Capture the cell that displays the provided text and extract its (X, Y) central coordinate. 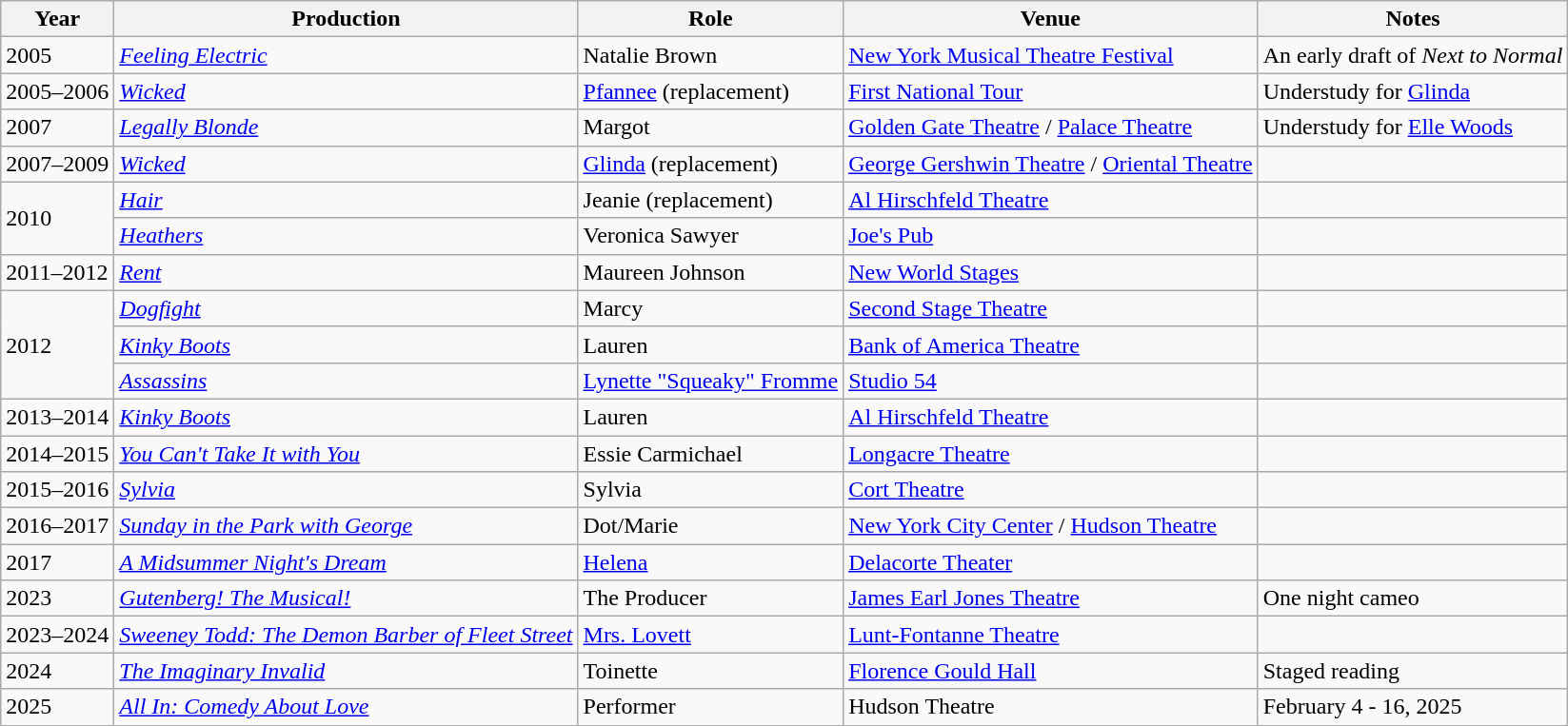
Second Stage Theatre (1051, 308)
Essie Carmichael (710, 454)
Notes (1413, 19)
2010 (57, 218)
2024 (57, 671)
New York Musical Theatre Festival (1051, 55)
Margot (710, 128)
Mrs. Lovett (710, 635)
Delacorte Theater (1051, 562)
2014–2015 (57, 454)
Golden Gate Theatre / Palace Theatre (1051, 128)
The Producer (710, 598)
Venue (1051, 19)
Jeanie (replacement) (710, 200)
Cort Theatre (1051, 490)
George Gershwin Theatre / Oriental Theatre (1051, 164)
Maureen Johnson (710, 272)
Performer (710, 707)
New World Stages (1051, 272)
Joe's Pub (1051, 236)
Feeling Electric (347, 55)
Studio 54 (1051, 381)
Hudson Theatre (1051, 707)
Heathers (347, 236)
Assassins (347, 381)
One night cameo (1413, 598)
Veronica Sawyer (710, 236)
Sunday in the Park with George (347, 526)
New York City Center / Hudson Theatre (1051, 526)
First National Tour (1051, 91)
Marcy (710, 308)
Understudy for Elle Woods (1413, 128)
February 4 - 16, 2025 (1413, 707)
Rent (347, 272)
Glinda (replacement) (710, 164)
Staged reading (1413, 671)
2023 (57, 598)
All In: Comedy About Love (347, 707)
The Imaginary Invalid (347, 671)
2023–2024 (57, 635)
2017 (57, 562)
An early draft of Next to Normal (1413, 55)
Natalie Brown (710, 55)
James Earl Jones Theatre (1051, 598)
2012 (57, 344)
Legally Blonde (347, 128)
Gutenberg! The Musical! (347, 598)
Sweeney Todd: The Demon Barber of Fleet Street (347, 635)
Year (57, 19)
Role (710, 19)
Lynette "Squeaky" Fromme (710, 381)
Toinette (710, 671)
Pfannee (replacement) (710, 91)
2005–2006 (57, 91)
A Midsummer Night's Dream (347, 562)
2007 (57, 128)
2011–2012 (57, 272)
Florence Gould Hall (1051, 671)
You Can't Take It with You (347, 454)
2005 (57, 55)
Dot/Marie (710, 526)
Hair (347, 200)
2015–2016 (57, 490)
Dogfight (347, 308)
Helena (710, 562)
Understudy for Glinda (1413, 91)
Lunt-Fontanne Theatre (1051, 635)
Bank of America Theatre (1051, 344)
2016–2017 (57, 526)
Production (347, 19)
2013–2014 (57, 417)
2007–2009 (57, 164)
2025 (57, 707)
Longacre Theatre (1051, 454)
